Determine the (x, y) coordinate at the center of the cell enclosing the given text.  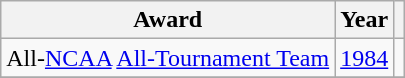
Year (364, 20)
Award (168, 20)
1984 (364, 58)
All-NCAA All-Tournament Team (168, 58)
